Return the (x, y) coordinate for the center point of the cell that contains the specified text.  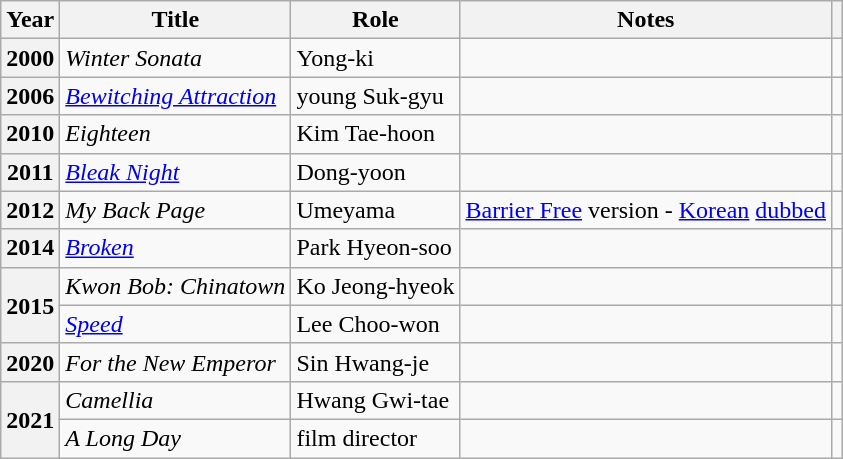
2011 (30, 172)
Year (30, 20)
Title (176, 20)
Barrier Free version - Korean dubbed (646, 210)
Bewitching Attraction (176, 96)
2012 (30, 210)
young Suk-gyu (376, 96)
Broken (176, 248)
2015 (30, 305)
Ko Jeong-hyeok (376, 286)
Eighteen (176, 134)
Kim Tae-hoon (376, 134)
Winter Sonata (176, 58)
2010 (30, 134)
2014 (30, 248)
Sin Hwang-je (376, 362)
Park Hyeon-soo (376, 248)
My Back Page (176, 210)
Lee Choo-won (376, 324)
Notes (646, 20)
2006 (30, 96)
Yong-ki (376, 58)
A Long Day (176, 438)
Umeyama (376, 210)
Bleak Night (176, 172)
Hwang Gwi-tae (376, 400)
2000 (30, 58)
Camellia (176, 400)
2021 (30, 419)
Kwon Bob: Chinatown (176, 286)
2020 (30, 362)
film director (376, 438)
Dong-yoon (376, 172)
Speed (176, 324)
Role (376, 20)
For the New Emperor (176, 362)
